Pinpoint the cell where the given text exists, returning its (X, Y) midpoint coordinate. 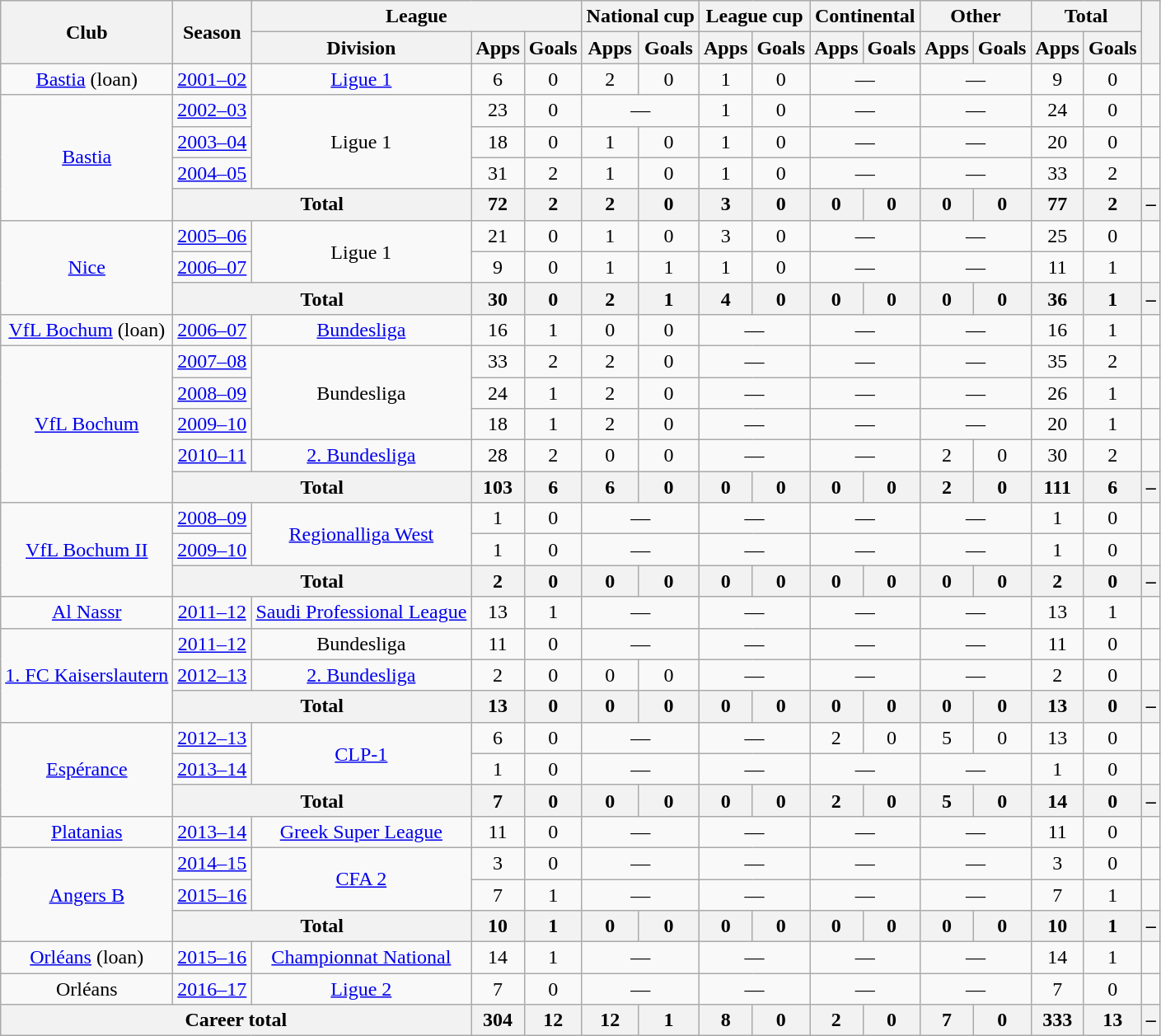
Espérance (87, 769)
2014–15 (213, 863)
Ligue 2 (361, 989)
Division (361, 48)
103 (498, 487)
Bastia (87, 157)
1. FC Kaiserslautern (87, 675)
2001–02 (213, 79)
Al Nassr (87, 612)
VfL Bochum (loan) (87, 330)
Saudi Professional League (361, 612)
VfL Bochum II (87, 550)
2002–03 (213, 110)
Regionalliga West (361, 534)
304 (498, 1020)
111 (1057, 487)
2010–11 (213, 456)
CLP-1 (361, 753)
28 (498, 456)
League (417, 16)
Bastia (loan) (87, 79)
Greek Super League (361, 832)
31 (498, 173)
Other (976, 16)
Continental (865, 16)
2004–05 (213, 173)
35 (1057, 361)
2007–08 (213, 361)
26 (1057, 393)
36 (1057, 298)
333 (1057, 1020)
Championnat National (361, 958)
Career total (236, 1020)
2003–04 (213, 142)
4 (725, 298)
2005–06 (213, 236)
77 (1057, 204)
Angers B (87, 894)
Club (87, 32)
Orléans (87, 989)
21 (498, 236)
Season (213, 32)
VfL Bochum (87, 424)
National cup (640, 16)
72 (498, 204)
25 (1057, 236)
League cup (754, 16)
2016–17 (213, 989)
Orléans (loan) (87, 958)
Platanias (87, 832)
CFA 2 (361, 879)
Nice (87, 267)
8 (725, 1020)
23 (498, 110)
